Find where the given text appears and provide that cell's center as (X, Y) coordinate. 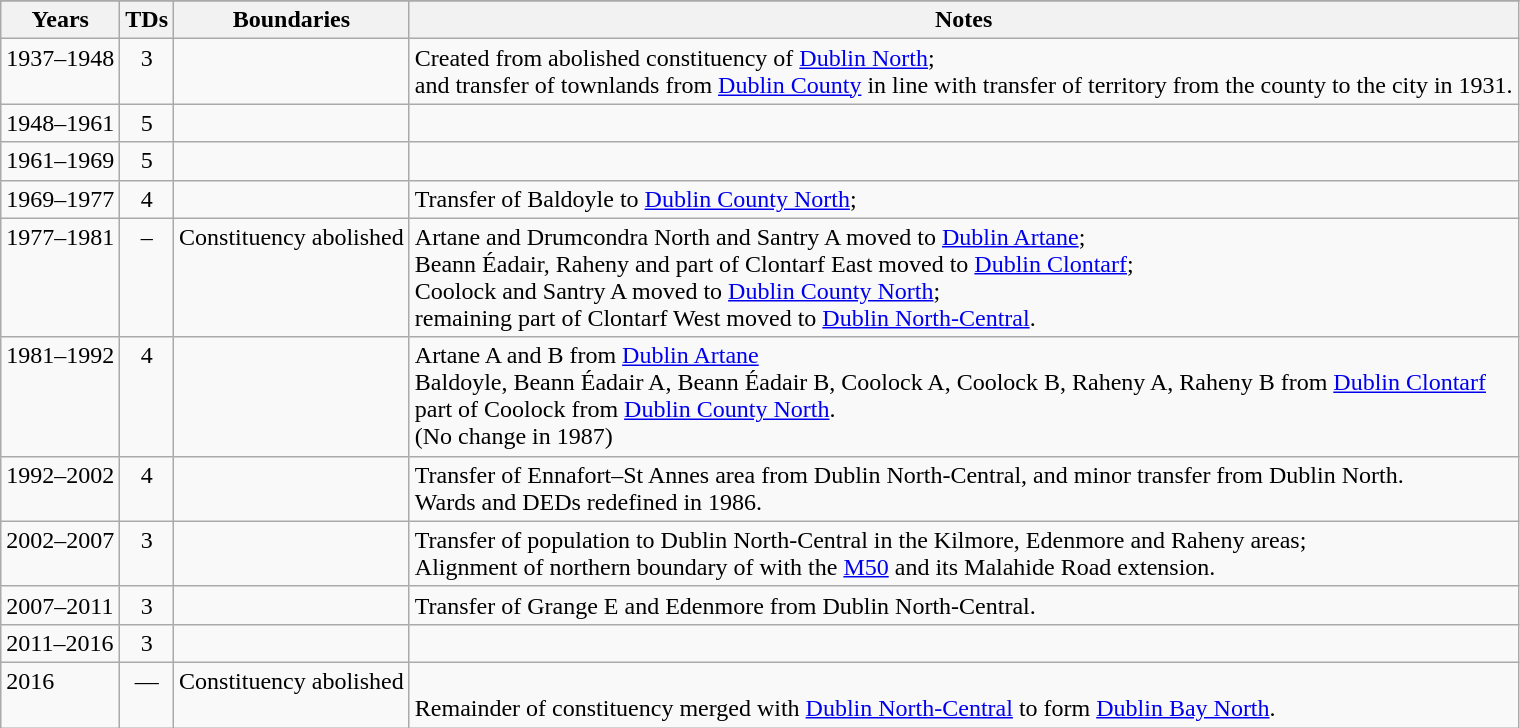
Transfer of Ennafort–St Annes area from Dublin North-Central, and minor transfer from Dublin North.Wards and DEDs redefined in 1986. (964, 488)
Notes (964, 20)
Remainder of constituency merged with Dublin North-Central to form Dublin Bay North. (964, 694)
Years (60, 20)
1992–2002 (60, 488)
1981–1992 (60, 396)
Transfer of Grange E and Edenmore from Dublin North-Central. (964, 605)
1937–1948 (60, 72)
2016 (60, 694)
1961–1969 (60, 161)
— (147, 694)
– (147, 278)
1948–1961 (60, 123)
1969–1977 (60, 199)
Boundaries (292, 20)
2011–2016 (60, 643)
TDs (147, 20)
1977–1981 (60, 278)
2002–2007 (60, 554)
Transfer of Baldoyle to Dublin County North; (964, 199)
2007–2011 (60, 605)
